Determine the (x, y) coordinate at the center of the cell enclosing the given text.  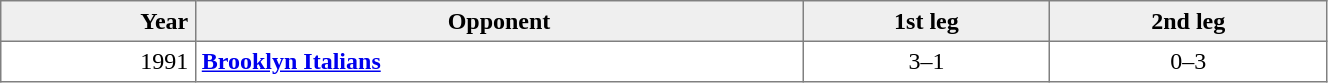
2nd leg (1188, 21)
1991 (98, 61)
3–1 (926, 61)
1st leg (926, 21)
Year (98, 21)
0–3 (1188, 61)
Opponent (499, 21)
Brooklyn Italians (499, 61)
